Identify which cell holds the provided text, then report its [X, Y] central coordinate. 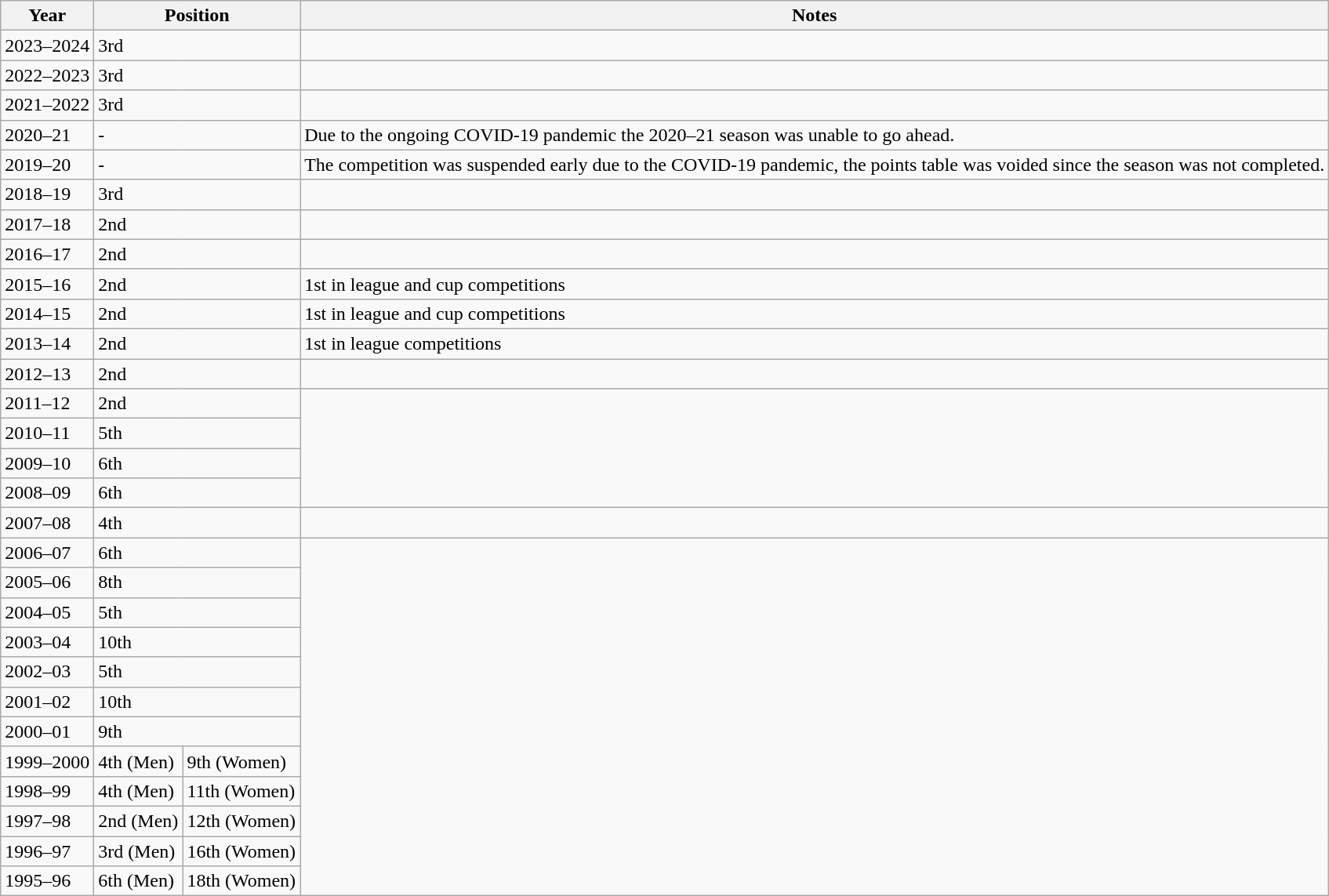
2023–2024 [47, 45]
2009–10 [47, 463]
4th [198, 523]
2002–03 [47, 672]
16th (Women) [241, 851]
1997–98 [47, 821]
11th (Women) [241, 791]
2012–13 [47, 374]
Position [198, 16]
2016–17 [47, 254]
1st in league competitions [815, 343]
2017–18 [47, 224]
2006–07 [47, 553]
2021–2022 [47, 105]
3rd (Men) [138, 851]
2007–08 [47, 523]
Notes [815, 16]
Due to the ongoing COVID-19 pandemic the 2020–21 season was unable to go ahead. [815, 135]
1999–2000 [47, 761]
2000–01 [47, 731]
1996–97 [47, 851]
2015–16 [47, 284]
1998–99 [47, 791]
The competition was suspended early due to the COVID-19 pandemic, the points table was voided since the season was not completed. [815, 165]
2013–14 [47, 343]
2005–06 [47, 582]
2004–05 [47, 612]
2020–21 [47, 135]
2019–20 [47, 165]
2011–12 [47, 404]
2014–15 [47, 314]
2nd (Men) [138, 821]
6th (Men) [138, 881]
1995–96 [47, 881]
18th (Women) [241, 881]
12th (Women) [241, 821]
2018–19 [47, 194]
2022–2023 [47, 75]
2008–09 [47, 493]
2010–11 [47, 433]
2001–02 [47, 702]
8th [198, 582]
9th (Women) [241, 761]
9th [198, 731]
2003–04 [47, 642]
Year [47, 16]
